Output the [x, y] coordinate of the center of the cell containing the given text.  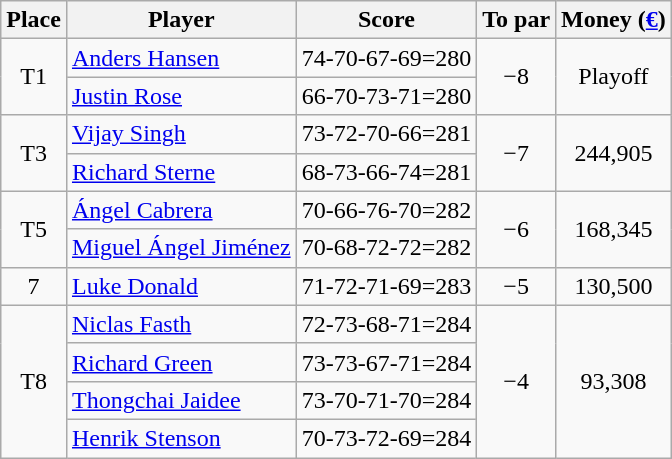
73-70-71-70=284 [386, 400]
74-70-67-69=280 [386, 58]
Richard Sterne [181, 172]
Justin Rose [181, 96]
−8 [516, 77]
Henrik Stenson [181, 438]
−6 [516, 229]
Richard Green [181, 362]
72-73-68-71=284 [386, 324]
Miguel Ángel Jiménez [181, 248]
71-72-71-69=283 [386, 286]
7 [34, 286]
−7 [516, 153]
Score [386, 20]
73-73-67-71=284 [386, 362]
Playoff [614, 77]
Niclas Fasth [181, 324]
T8 [34, 381]
Thongchai Jaidee [181, 400]
66-70-73-71=280 [386, 96]
70-73-72-69=284 [386, 438]
70-68-72-72=282 [386, 248]
T1 [34, 77]
244,905 [614, 153]
Ángel Cabrera [181, 210]
Place [34, 20]
−4 [516, 381]
Money (€) [614, 20]
−5 [516, 286]
To par [516, 20]
168,345 [614, 229]
T5 [34, 229]
93,308 [614, 381]
T3 [34, 153]
Vijay Singh [181, 134]
130,500 [614, 286]
70-66-76-70=282 [386, 210]
Anders Hansen [181, 58]
Luke Donald [181, 286]
68-73-66-74=281 [386, 172]
Player [181, 20]
73-72-70-66=281 [386, 134]
